Return (X, Y) of the center of cell containing provided text 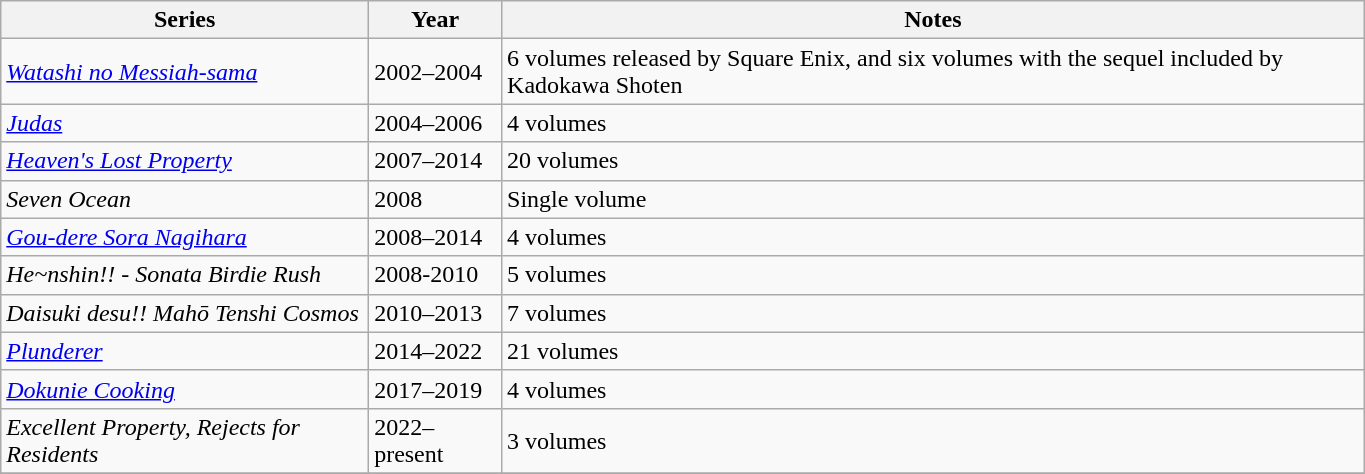
Watashi no Messiah-sama (185, 72)
Series (185, 20)
2010–2013 (436, 313)
2017–2019 (436, 389)
Gou-dere Sora Nagihara (185, 237)
21 volumes (934, 351)
Single volume (934, 199)
Plunderer (185, 351)
Heaven's Lost Property (185, 161)
6 volumes released by Square Enix, and six volumes with the sequel included by Kadokawa Shoten (934, 72)
7 volumes (934, 313)
2008–2014 (436, 237)
Dokunie Cooking (185, 389)
Judas (185, 123)
Year (436, 20)
3 volumes (934, 440)
Excellent Property, Rejects for Residents (185, 440)
Notes (934, 20)
2002–2004 (436, 72)
2014–2022 (436, 351)
2004–2006 (436, 123)
Daisuki desu!! Mahō Tenshi Cosmos (185, 313)
2008 (436, 199)
5 volumes (934, 275)
Seven Ocean (185, 199)
20 volumes (934, 161)
He~nshin!! - Sonata Birdie Rush (185, 275)
2022–present (436, 440)
2008-2010 (436, 275)
2007–2014 (436, 161)
